Extract the [x, y] coordinate from the center of the cell holding the provided text.  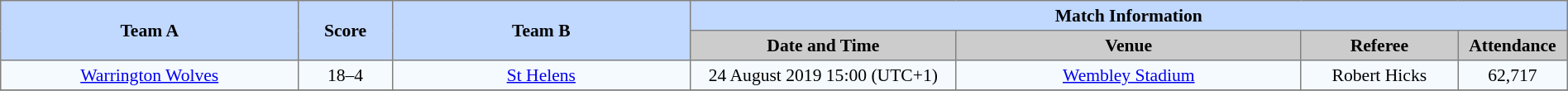
24 August 2019 15:00 (UTC+1) [823, 75]
62,717 [1513, 75]
Venue [1128, 45]
18–4 [346, 75]
Team B [541, 31]
St Helens [541, 75]
Wembley Stadium [1128, 75]
Referee [1379, 45]
Robert Hicks [1379, 75]
Attendance [1513, 45]
Warrington Wolves [150, 75]
Date and Time [823, 45]
Score [346, 31]
Team A [150, 31]
Match Information [1128, 16]
